Locate the cell with the specified text and output its (X, Y) center coordinate. 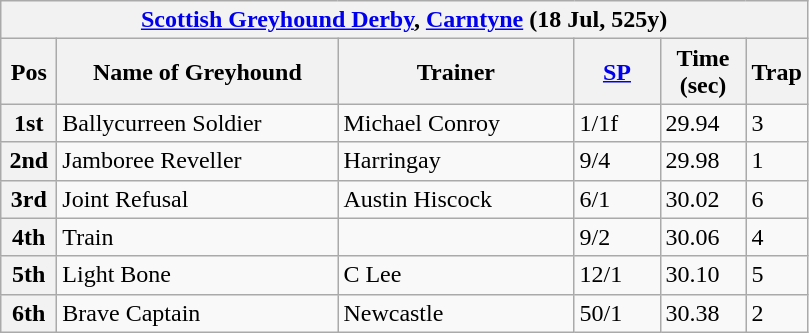
2nd (29, 161)
Austin Hiscock (456, 199)
12/1 (617, 275)
Scottish Greyhound Derby, Carntyne (18 Jul, 525y) (404, 20)
29.94 (703, 123)
30.10 (703, 275)
Trap (776, 72)
1 (776, 161)
4th (29, 237)
1/1f (617, 123)
9/2 (617, 237)
9/4 (617, 161)
Harringay (456, 161)
29.98 (703, 161)
3rd (29, 199)
Brave Captain (198, 313)
Michael Conroy (456, 123)
C Lee (456, 275)
6 (776, 199)
Time (sec) (703, 72)
6th (29, 313)
5 (776, 275)
6/1 (617, 199)
3 (776, 123)
5th (29, 275)
Pos (29, 72)
50/1 (617, 313)
Trainer (456, 72)
Ballycurreen Soldier (198, 123)
Train (198, 237)
Light Bone (198, 275)
SP (617, 72)
30.38 (703, 313)
Name of Greyhound (198, 72)
1st (29, 123)
4 (776, 237)
Jamboree Reveller (198, 161)
30.02 (703, 199)
30.06 (703, 237)
Joint Refusal (198, 199)
Newcastle (456, 313)
2 (776, 313)
